Return the (x, y) coordinate for the center point of the cell that contains the specified text.  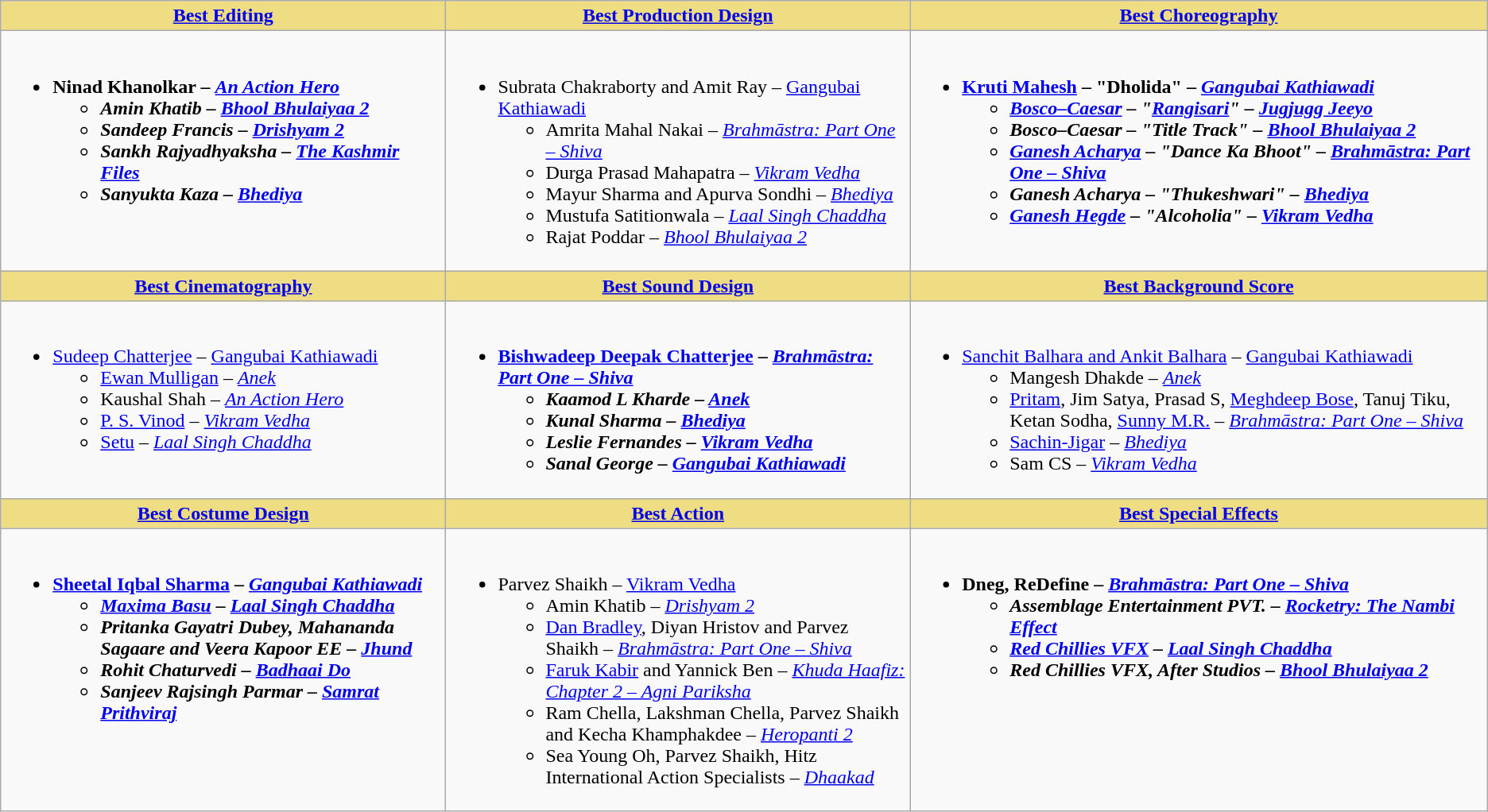
Best Background Score (1199, 286)
Best Action (678, 513)
Best Costume Design (223, 513)
Sudeep Chatterjee – Gangubai KathiawadiEwan Mulligan – AnekKaushal Shah – An Action HeroP. S. Vinod – Vikram VedhaSetu – Laal Singh Chaddha (223, 400)
Best Choreography (1199, 16)
Best Production Design (678, 16)
Best Special Effects (1199, 513)
Best Editing (223, 16)
Best Sound Design (678, 286)
Best Cinematography (223, 286)
